From the cell containing the given text, extract its center point as (x, y) coordinate. 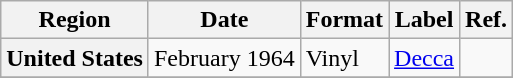
Ref. (486, 20)
Decca (424, 58)
February 1964 (224, 58)
Date (224, 20)
Vinyl (344, 58)
United States (75, 58)
Label (424, 20)
Format (344, 20)
Region (75, 20)
